Determine the (X, Y) coordinate at the center of the cell enclosing the given text.  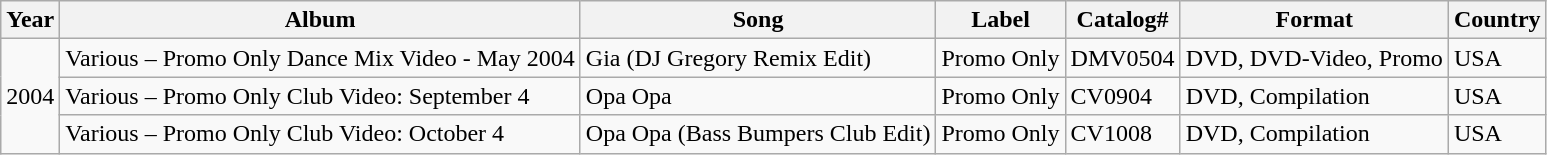
Album (320, 20)
2004 (30, 96)
Label (1000, 20)
Various – Promo Only Club Video: September 4 (320, 96)
Year (30, 20)
Catalog# (1122, 20)
CV1008 (1122, 134)
Opa Opa (758, 96)
Country (1497, 20)
Format (1314, 20)
Various – Promo Only Dance Mix Video - May 2004 (320, 58)
CV0904 (1122, 96)
Song (758, 20)
Gia (DJ Gregory Remix Edit) (758, 58)
DVD, DVD-Video, Promo (1314, 58)
Various – Promo Only Club Video: October 4 (320, 134)
DMV0504 (1122, 58)
Opa Opa (Bass Bumpers Club Edit) (758, 134)
